Return the [X, Y] coordinate for the center point of the cell that contains the specified text.  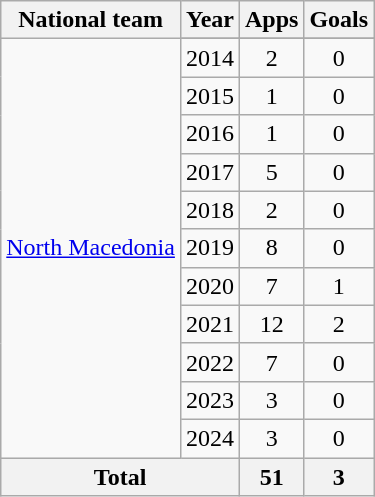
2018 [210, 210]
8 [271, 248]
2023 [210, 400]
2024 [210, 438]
51 [271, 477]
2015 [210, 96]
2021 [210, 324]
2016 [210, 134]
Year [210, 20]
2017 [210, 172]
North Macedonia [91, 248]
2019 [210, 248]
2022 [210, 362]
Total [120, 477]
National team [91, 20]
5 [271, 172]
2014 [210, 58]
Goals [339, 20]
12 [271, 324]
Apps [271, 20]
2020 [210, 286]
